Return the (x, y) coordinate for the center point of the cell that contains the specified text.  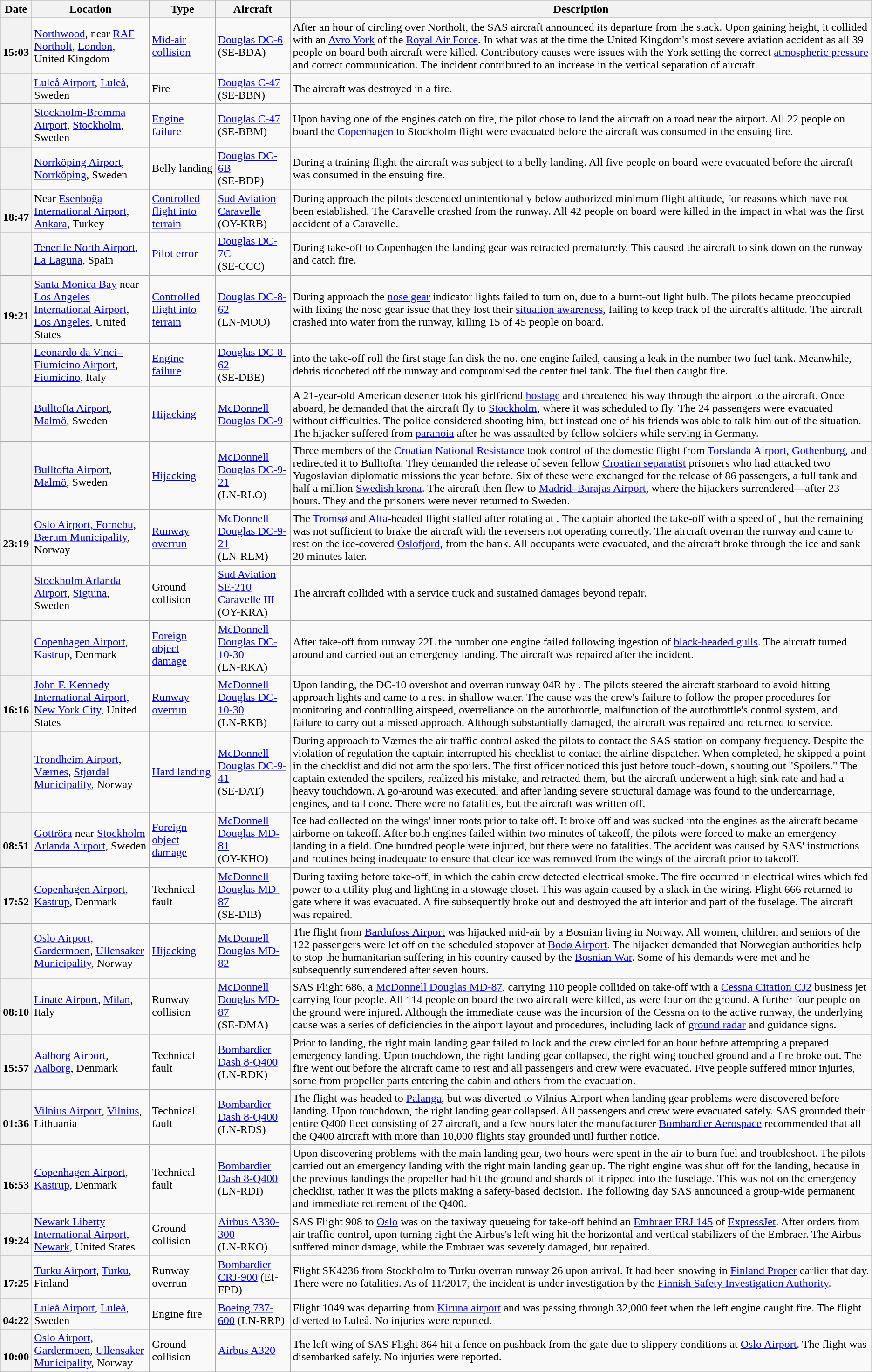
Oslo Airport, Fornebu, Bærum Municipality, Norway (90, 537)
15:57 (16, 1062)
McDonnell Douglas DC-9-41(SE-DAT) (252, 772)
Type (183, 9)
The aircraft collided with a service truck and sustained damages beyond repair. (581, 593)
10:00 (16, 1350)
17:52 (16, 895)
McDonnell Douglas DC-9 (252, 414)
Stockholm Arlanda Airport, Sigtuna, Sweden (90, 593)
Linate Airport, Milan, Italy (90, 1006)
McDonnell Douglas DC-9-21(LN-RLM) (252, 537)
McDonnell Douglas MD-87(SE-DIB) (252, 895)
08:10 (16, 1006)
Hard landing (183, 772)
19:21 (16, 309)
Northwood, near RAF Northolt, London, United Kingdom (90, 46)
Trondheim Airport, Værnes, Stjørdal Municipality, Norway (90, 772)
Tenerife North Airport, La Laguna, Spain (90, 254)
Date (16, 9)
Pilot error (183, 254)
John F. Kennedy International Airport, New York City, United States (90, 704)
Aircraft (252, 9)
McDonnell Douglas DC-10-30(LN-RKA) (252, 648)
Santa Monica Bay near Los Angeles International Airport, Los Angeles, United States (90, 309)
Vilnius Airport, Vilnius, Lithuania (90, 1117)
Norrköping Airport, Norrköping, Sweden (90, 168)
18:47 (16, 211)
Douglas DC-8-62(LN-MOO) (252, 309)
Douglas DC-6B(SE-BDP) (252, 168)
04:22 (16, 1313)
Gottröra near Stockholm Arlanda Airport, Sweden (90, 840)
08:51 (16, 840)
19:24 (16, 1234)
McDonnell Douglas DC-9-21(LN-RLO) (252, 475)
15:03 (16, 46)
Douglas C-47(SE-BBM) (252, 125)
Douglas DC-8-62(SE-DBE) (252, 365)
McDonnell Douglas MD-81(OY-KHO) (252, 840)
The aircraft was destroyed in a fire. (581, 88)
01:36 (16, 1117)
Sud Aviation Caravelle(OY-KRB) (252, 211)
23:19 (16, 537)
16:53 (16, 1179)
Aalborg Airport, Aalborg, Denmark (90, 1062)
Bombardier Dash 8-Q400(LN-RDI) (252, 1179)
16:16 (16, 704)
Douglas DC-7C(SE-CCC) (252, 254)
Airbus A330-300(LN-RKO) (252, 1234)
Near Esenboğa International Airport, Ankara, Turkey (90, 211)
Stockholm-Bromma Airport, Stockholm, Sweden (90, 125)
17:25 (16, 1277)
Bombardier Dash 8-Q400(LN-RDS) (252, 1117)
Leonardo da Vinci–Fiumicino Airport, Fiumicino, Italy (90, 365)
Boeing 737-600 (LN-RRP) (252, 1313)
Douglas C-47(SE-BBN) (252, 88)
Newark Liberty International Airport, Newark, United States (90, 1234)
Belly landing (183, 168)
Mid-air collision (183, 46)
During take-off to Copenhagen the landing gear was retracted prematurely. This caused the aircraft to sink down on the runway and catch fire. (581, 254)
Airbus A320 (252, 1350)
McDonnell Douglas MD-82 (252, 951)
Turku Airport, Turku, Finland (90, 1277)
Sud Aviation SE-210 Caravelle III(OY-KRA) (252, 593)
Bombardier Dash 8-Q400(LN-RDK) (252, 1062)
Fire (183, 88)
Location (90, 9)
Runway collision (183, 1006)
Engine fire (183, 1313)
Description (581, 9)
McDonnell Douglas MD-87(SE-DMA) (252, 1006)
Bombardier CRJ-900 (EI-FPD) (252, 1277)
McDonnell Douglas DC-10-30(LN-RKB) (252, 704)
Douglas DC-6 (SE-BDA) (252, 46)
